For the text-containing cell, return its midpoint in [X, Y] coordinate format. 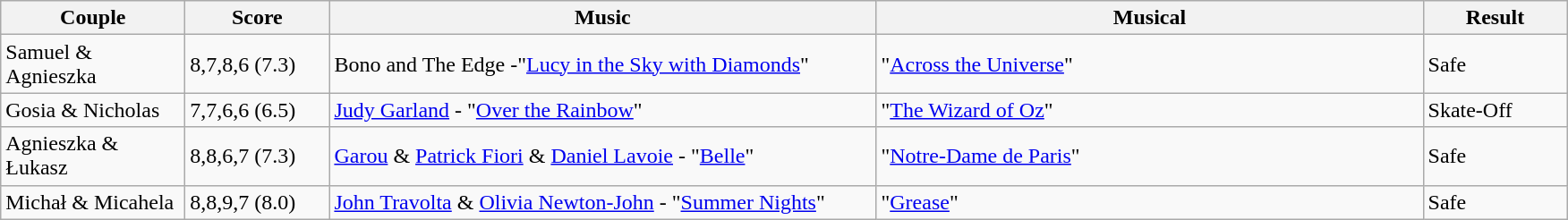
8,8,9,7 (8.0) [258, 202]
Garou & Patrick Fiori & Daniel Lavoie - "Belle" [603, 156]
Score [258, 18]
Musical [1149, 18]
8,7,8,6 (7.3) [258, 64]
Agnieszka & Łukasz [93, 156]
Music [603, 18]
"Grease" [1149, 202]
Couple [93, 18]
Result [1495, 18]
8,8,6,7 (7.3) [258, 156]
Bono and The Edge -"Lucy in the Sky with Diamonds" [603, 64]
Michał & Micahela [93, 202]
Judy Garland - "Over the Rainbow" [603, 110]
"Across the Universe" [1149, 64]
Gosia & Nicholas [93, 110]
7,7,6,6 (6.5) [258, 110]
"The Wizard of Oz" [1149, 110]
"Notre-Dame de Paris" [1149, 156]
Samuel & Agnieszka [93, 64]
John Travolta & Olivia Newton-John - "Summer Nights" [603, 202]
Skate-Off [1495, 110]
